From the cell containing the given text, extract its center point as (x, y) coordinate. 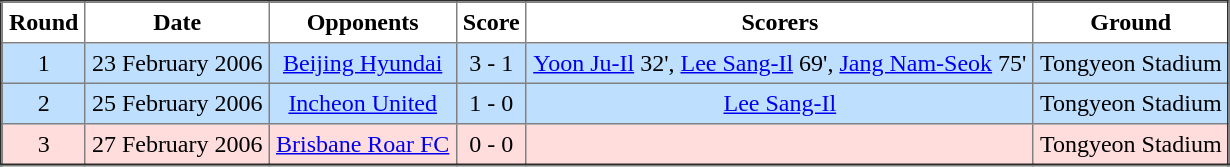
25 February 2006 (177, 103)
1 - 0 (491, 103)
Lee Sang-Il (780, 103)
1 (44, 63)
3 (44, 144)
Beijing Hyundai (362, 63)
Incheon United (362, 103)
Opponents (362, 22)
Round (44, 22)
23 February 2006 (177, 63)
3 - 1 (491, 63)
0 - 0 (491, 144)
Yoon Ju-Il 32', Lee Sang-Il 69', Jang Nam-Seok 75' (780, 63)
Score (491, 22)
Scorers (780, 22)
Ground (1131, 22)
Brisbane Roar FC (362, 144)
Date (177, 22)
2 (44, 103)
27 February 2006 (177, 144)
